Extract the [X, Y] coordinate from the center of the cell holding the provided text.  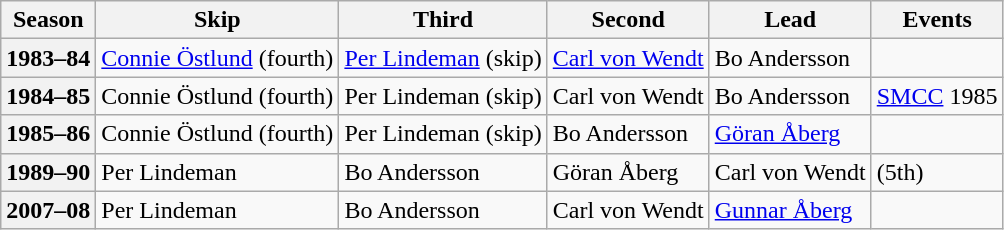
1989–90 [48, 172]
Lead [790, 20]
1983–84 [48, 58]
Season [48, 20]
1985–86 [48, 134]
Second [628, 20]
1984–85 [48, 96]
Skip [218, 20]
Events [937, 20]
2007–08 [48, 210]
(5th) [937, 172]
Gunnar Åberg [790, 210]
Third [443, 20]
SMCC 1985 [937, 96]
